Output the [x, y] coordinate of the center of the cell containing the given text.  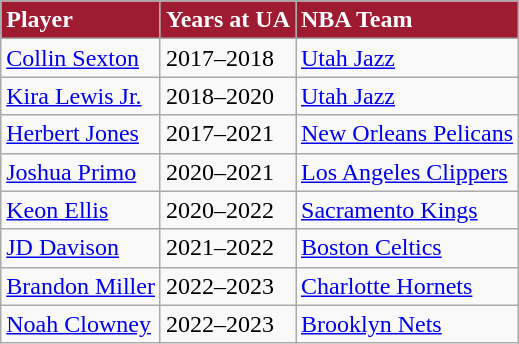
NBA Team [408, 20]
Sacramento Kings [408, 210]
Keon Ellis [81, 210]
Collin Sexton [81, 58]
2021–2022 [228, 248]
Joshua Primo [81, 172]
New Orleans Pelicans [408, 134]
Charlotte Hornets [408, 286]
Brooklyn Nets [408, 324]
JD Davison [81, 248]
Kira Lewis Jr. [81, 96]
Years at UA [228, 20]
Player [81, 20]
Boston Celtics [408, 248]
2018–2020 [228, 96]
2017–2021 [228, 134]
2017–2018 [228, 58]
Brandon Miller [81, 286]
2020–2022 [228, 210]
2020–2021 [228, 172]
Los Angeles Clippers [408, 172]
Noah Clowney [81, 324]
Herbert Jones [81, 134]
